Return the (x, y) coordinate for the center point of the cell that contains the specified text.  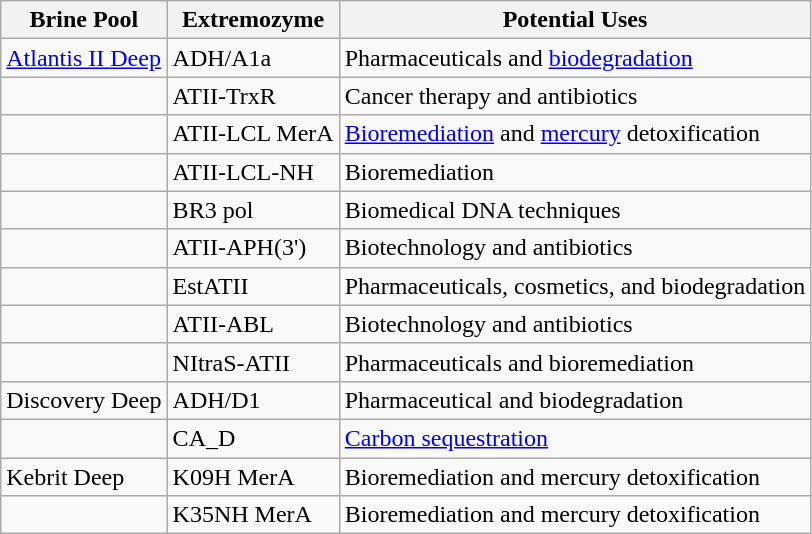
Atlantis II Deep (84, 58)
K35NH MerA (253, 515)
Brine Pool (84, 20)
Extremozyme (253, 20)
K09H MerA (253, 477)
Carbon sequestration (575, 438)
ATII-TrxR (253, 96)
Pharmaceuticals and biodegradation (575, 58)
ATII-APH(3') (253, 248)
Bioremediation (575, 172)
ATII-ABL (253, 324)
ATII-LCL MerA (253, 134)
Pharmaceuticals and bioremediation (575, 362)
ADH/D1 (253, 400)
Potential Uses (575, 20)
Pharmaceuticals, cosmetics, and biodegradation (575, 286)
Cancer therapy and antibiotics (575, 96)
Kebrit Deep (84, 477)
Pharmaceutical and biodegradation (575, 400)
EstATII (253, 286)
CA_D (253, 438)
Biomedical DNA techniques (575, 210)
NItraS-ATII (253, 362)
Discovery Deep (84, 400)
BR3 pol (253, 210)
ADH/A1a (253, 58)
ATII-LCL-NH (253, 172)
